For the text-containing cell, return its midpoint in [X, Y] coordinate format. 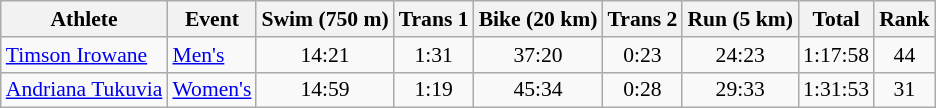
1:31 [434, 55]
Swim (750 m) [324, 19]
Women's [212, 90]
Trans 2 [642, 19]
Trans 1 [434, 19]
0:28 [642, 90]
31 [904, 90]
Total [836, 19]
Men's [212, 55]
44 [904, 55]
Athlete [84, 19]
14:59 [324, 90]
37:20 [538, 55]
1:19 [434, 90]
29:33 [740, 90]
Andriana Tukuvia [84, 90]
Timson Irowane [84, 55]
45:34 [538, 90]
24:23 [740, 55]
Bike (20 km) [538, 19]
Rank [904, 19]
14:21 [324, 55]
Run (5 km) [740, 19]
1:31:53 [836, 90]
Event [212, 19]
0:23 [642, 55]
1:17:58 [836, 55]
